From the cell containing the given text, extract its center point as (X, Y) coordinate. 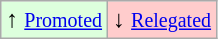
↑ Promoted (54, 20)
↓ Relegated (162, 20)
